Return the [X, Y] coordinate for the center point of the cell that contains the specified text.  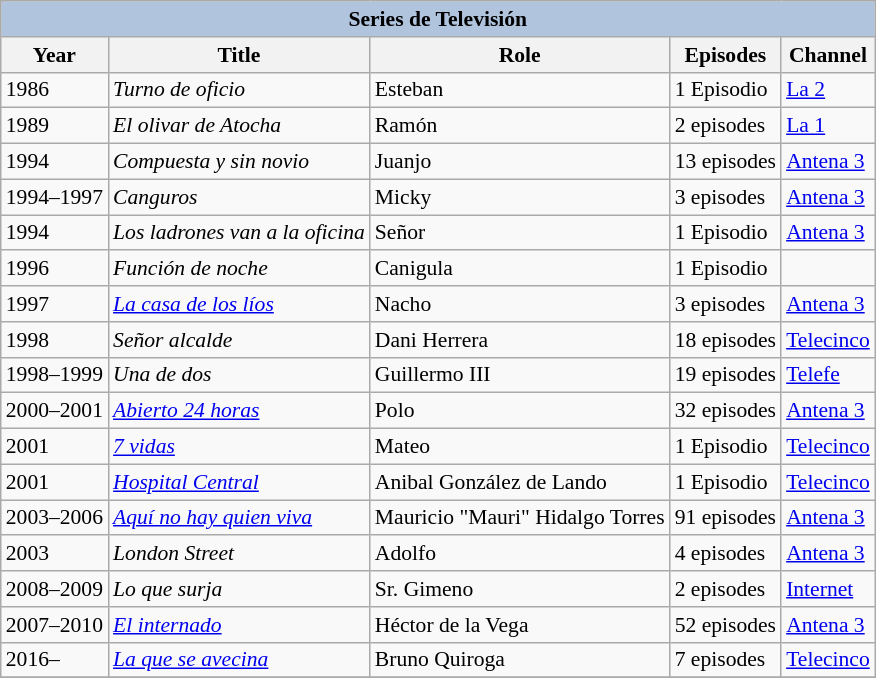
Los ladrones van a la oficina [239, 233]
19 episodes [726, 375]
Mateo [520, 447]
32 episodes [726, 411]
Role [520, 55]
Función de noche [239, 269]
La 1 [828, 126]
1986 [54, 90]
1998 [54, 340]
Polo [520, 411]
2007–2010 [54, 625]
Abierto 24 horas [239, 411]
Episodes [726, 55]
1997 [54, 304]
Una de dos [239, 375]
Lo que surja [239, 589]
Anibal González de Lando [520, 482]
Turno de oficio [239, 90]
Canigula [520, 269]
Dani Herrera [520, 340]
Internet [828, 589]
Adolfo [520, 554]
Esteban [520, 90]
Bruno Quiroga [520, 660]
Héctor de la Vega [520, 625]
El olivar de Atocha [239, 126]
Nacho [520, 304]
1989 [54, 126]
18 episodes [726, 340]
Juanjo [520, 162]
52 episodes [726, 625]
2016– [54, 660]
Micky [520, 197]
2003 [54, 554]
London Street [239, 554]
La que se avecina [239, 660]
1998–1999 [54, 375]
Title [239, 55]
Ramón [520, 126]
7 vidas [239, 447]
7 episodes [726, 660]
4 episodes [726, 554]
Guillermo III [520, 375]
Señor [520, 233]
Señor alcalde [239, 340]
Compuesta y sin novio [239, 162]
Mauricio "Mauri" Hidalgo Torres [520, 518]
Sr. Gimeno [520, 589]
La 2 [828, 90]
La casa de los líos [239, 304]
1994–1997 [54, 197]
2000–2001 [54, 411]
91 episodes [726, 518]
1996 [54, 269]
Channel [828, 55]
Series de Televisión [438, 19]
2003–2006 [54, 518]
2008–2009 [54, 589]
Year [54, 55]
El internado [239, 625]
Telefe [828, 375]
Canguros [239, 197]
Aquí no hay quien viva [239, 518]
13 episodes [726, 162]
Hospital Central [239, 482]
